Search for the cell housing the specified text and yield its (x, y) center coordinate. 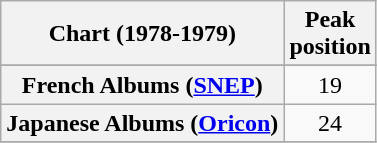
Japanese Albums (Oricon) (142, 123)
24 (330, 123)
Peakposition (330, 34)
French Albums (SNEP) (142, 85)
Chart (1978-1979) (142, 34)
19 (330, 85)
